Capture the cell that displays the provided text and extract its (x, y) central coordinate. 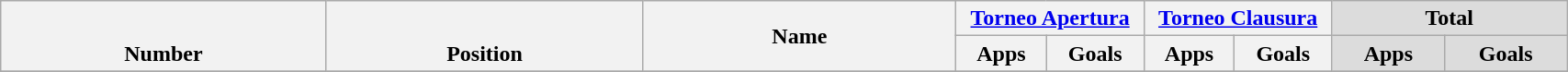
Torneo Apertura (1051, 18)
Number (164, 36)
Total (1450, 18)
Position (485, 36)
Name (799, 36)
Torneo Clausura (1238, 18)
